Provide the (x, y) coordinate of the cell's center where the given text is located.  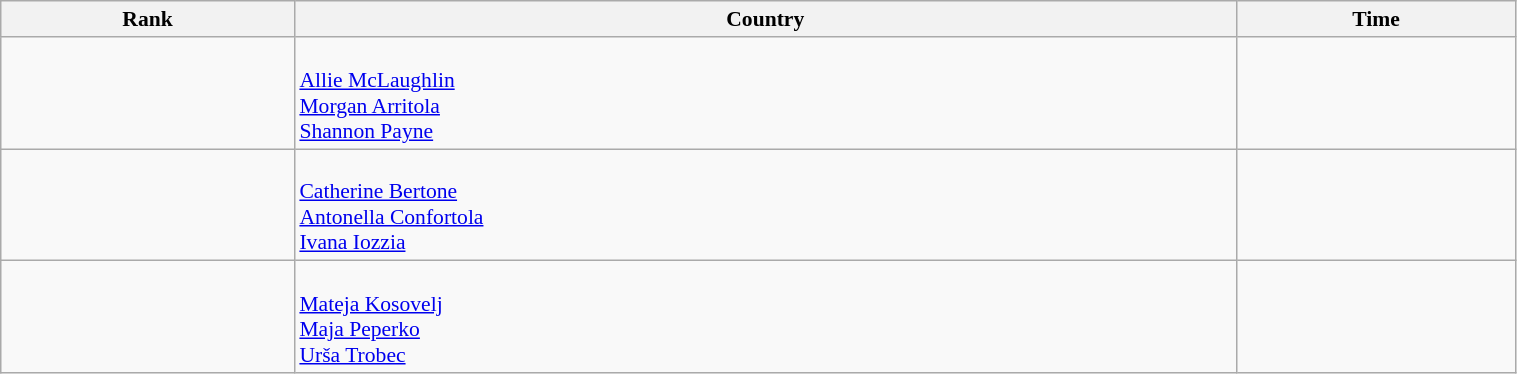
Rank (148, 19)
Mateja KosoveljMaja PeperkoUrša Trobec (765, 317)
Allie McLaughlinMorgan ArritolaShannon Payne (765, 93)
Country (765, 19)
Catherine BertoneAntonella ConfortolaIvana Iozzia (765, 205)
Time (1376, 19)
